From the cell containing the given text, extract its center point as (X, Y) coordinate. 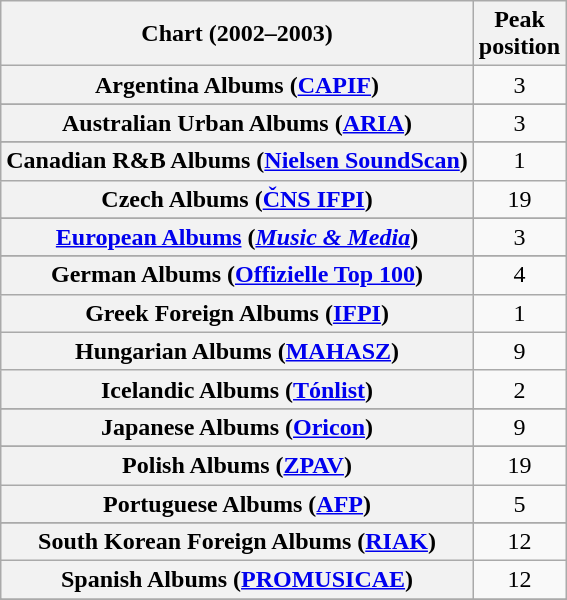
Spanish Albums (PROMUSICAE) (238, 580)
Portuguese Albums (AFP) (238, 503)
Czech Albums (ČNS IFPI) (238, 199)
Japanese Albums (Oricon) (238, 427)
5 (519, 503)
German Albums (Offizielle Top 100) (238, 275)
Peakposition (519, 34)
Icelandic Albums (Tónlist) (238, 389)
South Korean Foreign Albums (RIAK) (238, 542)
2 (519, 389)
Canadian R&B Albums (Nielsen SoundScan) (238, 161)
Argentina Albums (CAPIF) (238, 85)
Hungarian Albums (MAHASZ) (238, 351)
Australian Urban Albums (ARIA) (238, 123)
Chart (2002–2003) (238, 34)
European Albums (Music & Media) (238, 237)
4 (519, 275)
Greek Foreign Albums (IFPI) (238, 313)
Polish Albums (ZPAV) (238, 465)
